Return the [X, Y] coordinate for the center point of the cell that contains the specified text.  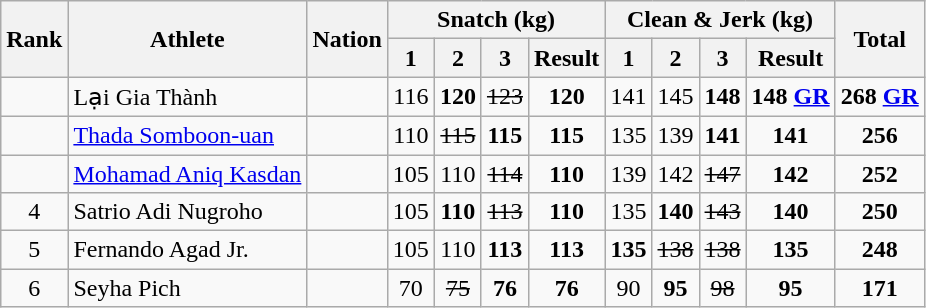
248 [880, 250]
171 [880, 288]
143 [722, 212]
Clean & Jerk (kg) [720, 20]
250 [880, 212]
Lại Gia Thành [188, 97]
148 [722, 97]
Total [880, 39]
Satrio Adi Nugroho [188, 212]
123 [504, 97]
268 GR [880, 97]
114 [504, 173]
147 [722, 173]
Thada Somboon-uan [188, 135]
252 [880, 173]
Athlete [188, 39]
116 [410, 97]
Nation [347, 39]
Rank [34, 39]
70 [410, 288]
6 [34, 288]
4 [34, 212]
256 [880, 135]
Fernando Agad Jr. [188, 250]
5 [34, 250]
90 [628, 288]
98 [722, 288]
145 [676, 97]
Snatch (kg) [496, 20]
Mohamad Aniq Kasdan [188, 173]
Seyha Pich [188, 288]
75 [458, 288]
148 GR [790, 97]
